Determine the [X, Y] coordinate at the center of the cell enclosing the given text.  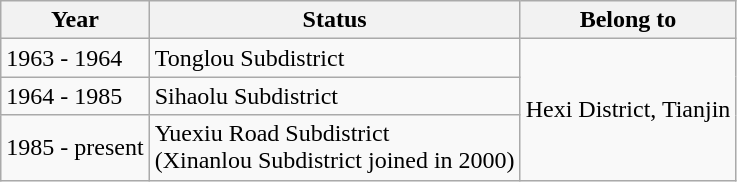
1963 - 1964 [75, 58]
Belong to [628, 20]
Sihaolu Subdistrict [334, 96]
Year [75, 20]
Yuexiu Road Subdistrict(Xinanlou Subdistrict joined in 2000) [334, 148]
Hexi District, Tianjin [628, 110]
1964 - 1985 [75, 96]
Tonglou Subdistrict [334, 58]
1985 - present [75, 148]
Status [334, 20]
